Capture the cell that displays the provided text and extract its (X, Y) central coordinate. 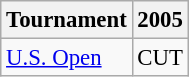
Tournament (66, 20)
2005 (160, 20)
CUT (160, 58)
U.S. Open (66, 58)
